For the text-containing cell, return its midpoint in [X, Y] coordinate format. 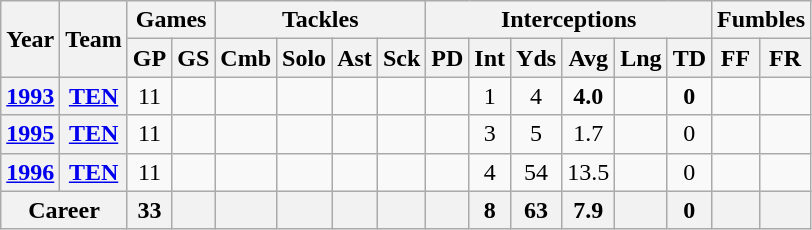
7.9 [588, 210]
1995 [30, 134]
Ast [355, 58]
1996 [30, 172]
Games [170, 20]
54 [536, 172]
8 [490, 210]
4.0 [588, 96]
3 [490, 134]
Sck [401, 58]
1993 [30, 96]
1.7 [588, 134]
TD [689, 58]
5 [536, 134]
Lng [641, 58]
FR [784, 58]
33 [149, 210]
Tackles [320, 20]
Year [30, 39]
63 [536, 210]
1 [490, 96]
Yds [536, 58]
GP [149, 58]
Career [64, 210]
Interceptions [569, 20]
Cmb [246, 58]
GS [194, 58]
Team [94, 39]
PD [448, 58]
Avg [588, 58]
Int [490, 58]
13.5 [588, 172]
Solo [304, 58]
Fumbles [762, 20]
FF [736, 58]
